Search for the cell housing the specified text and yield its (x, y) center coordinate. 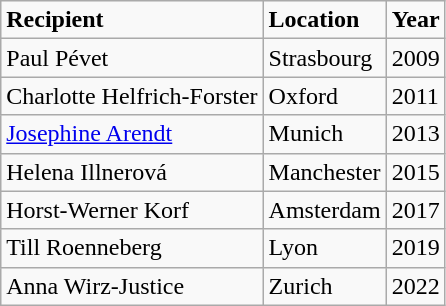
2019 (416, 248)
2011 (416, 96)
Anna Wirz-Justice (132, 286)
Paul Pévet (132, 58)
Till Roenneberg (132, 248)
Year (416, 20)
Location (324, 20)
Josephine Arendt (132, 134)
Manchester (324, 172)
Recipient (132, 20)
Lyon (324, 248)
2009 (416, 58)
Amsterdam (324, 210)
2022 (416, 286)
Strasbourg (324, 58)
Helena Illnerová (132, 172)
2017 (416, 210)
2015 (416, 172)
Horst-Werner Korf (132, 210)
Munich (324, 134)
Zurich (324, 286)
Oxford (324, 96)
2013 (416, 134)
Charlotte Helfrich-Forster (132, 96)
